Find where the given text appears and provide that cell's center as (x, y) coordinate. 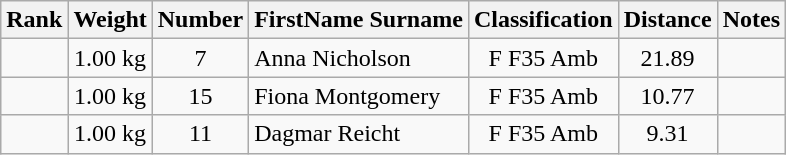
Classification (543, 20)
FirstName Surname (359, 20)
21.89 (668, 58)
Weight (110, 20)
Number (200, 20)
10.77 (668, 96)
15 (200, 96)
Rank (34, 20)
7 (200, 58)
Dagmar Reicht (359, 134)
Anna Nicholson (359, 58)
Distance (668, 20)
Notes (751, 20)
11 (200, 134)
Fiona Montgomery (359, 96)
9.31 (668, 134)
